Provide the (x, y) coordinate of the cell's center where the given text is located.  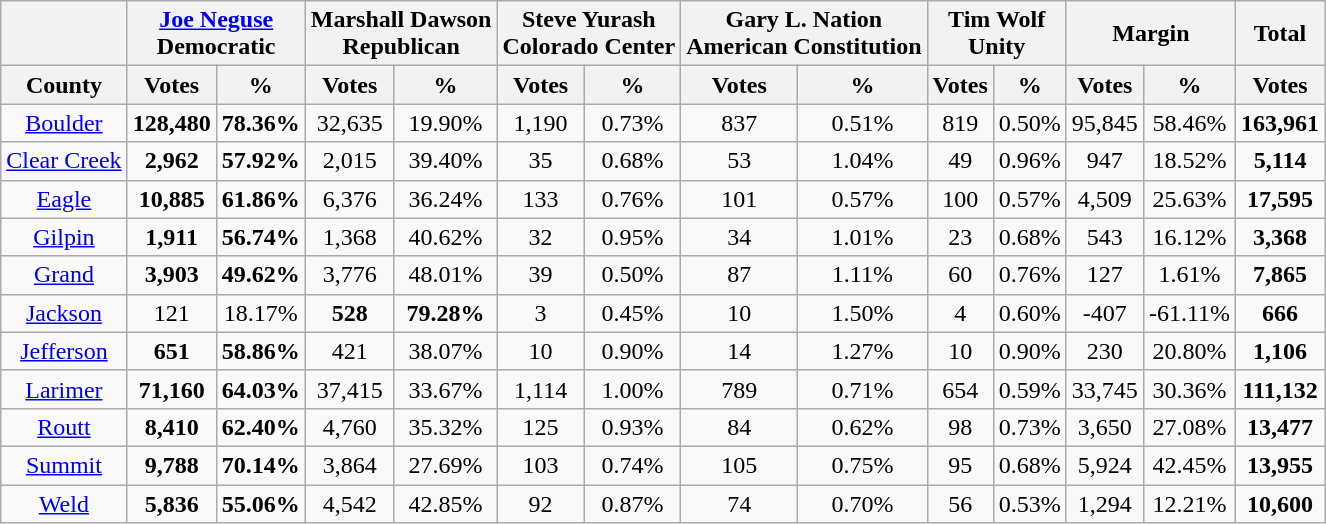
10,600 (1280, 503)
84 (740, 427)
95,845 (1104, 123)
49 (960, 161)
58.46% (1189, 123)
13,477 (1280, 427)
3,368 (1280, 237)
19.90% (446, 123)
0.95% (632, 237)
38.07% (446, 351)
12.21% (1189, 503)
0.75% (862, 465)
Steve YurashColorado Center (589, 34)
0.87% (632, 503)
528 (350, 313)
0.62% (862, 427)
57.92% (260, 161)
0.93% (632, 427)
0.96% (1030, 161)
163,961 (1280, 123)
5,924 (1104, 465)
837 (740, 123)
Clear Creek (64, 161)
39 (540, 275)
100 (960, 199)
39.40% (446, 161)
128,480 (172, 123)
0.70% (862, 503)
Joe NeguseDemocratic (216, 34)
666 (1280, 313)
7,865 (1280, 275)
Jefferson (64, 351)
0.45% (632, 313)
1.01% (862, 237)
78.36% (260, 123)
654 (960, 389)
56 (960, 503)
16.12% (1189, 237)
0.59% (1030, 389)
1,368 (350, 237)
95 (960, 465)
87 (740, 275)
3,776 (350, 275)
County (64, 85)
789 (740, 389)
111,132 (1280, 389)
101 (740, 199)
4 (960, 313)
55.06% (260, 503)
33,745 (1104, 389)
58.86% (260, 351)
Margin (1150, 34)
64.03% (260, 389)
Gilpin (64, 237)
27.08% (1189, 427)
103 (540, 465)
0.51% (862, 123)
230 (1104, 351)
Marshall DawsonRepublican (401, 34)
6,376 (350, 199)
3 (540, 313)
27.69% (446, 465)
Weld (64, 503)
1,190 (540, 123)
48.01% (446, 275)
Summit (64, 465)
Grand (64, 275)
30.36% (1189, 389)
5,114 (1280, 161)
18.17% (260, 313)
Larimer (64, 389)
1.27% (862, 351)
-407 (1104, 313)
71,160 (172, 389)
3,864 (350, 465)
62.40% (260, 427)
105 (740, 465)
5,836 (172, 503)
1,106 (1280, 351)
121 (172, 313)
Total (1280, 34)
127 (1104, 275)
70.14% (260, 465)
3,903 (172, 275)
1,911 (172, 237)
819 (960, 123)
1.11% (862, 275)
3,650 (1104, 427)
37,415 (350, 389)
651 (172, 351)
2,015 (350, 161)
35 (540, 161)
60 (960, 275)
Boulder (64, 123)
49.62% (260, 275)
133 (540, 199)
-61.11% (1189, 313)
421 (350, 351)
32,635 (350, 123)
2,962 (172, 161)
35.32% (446, 427)
42.85% (446, 503)
10,885 (172, 199)
1.04% (862, 161)
23 (960, 237)
36.24% (446, 199)
32 (540, 237)
79.28% (446, 313)
0.71% (862, 389)
18.52% (1189, 161)
9,788 (172, 465)
8,410 (172, 427)
0.53% (1030, 503)
98 (960, 427)
1.61% (1189, 275)
4,760 (350, 427)
947 (1104, 161)
1.00% (632, 389)
Gary L. NationAmerican Constitution (804, 34)
34 (740, 237)
1,294 (1104, 503)
125 (540, 427)
1.50% (862, 313)
56.74% (260, 237)
4,542 (350, 503)
61.86% (260, 199)
Tim WolfUnity (996, 34)
74 (740, 503)
543 (1104, 237)
25.63% (1189, 199)
40.62% (446, 237)
Routt (64, 427)
0.74% (632, 465)
42.45% (1189, 465)
4,509 (1104, 199)
17,595 (1280, 199)
14 (740, 351)
20.80% (1189, 351)
1,114 (540, 389)
Jackson (64, 313)
33.67% (446, 389)
53 (740, 161)
0.60% (1030, 313)
92 (540, 503)
13,955 (1280, 465)
Eagle (64, 199)
